Locate the cell with the specified text and output its (X, Y) center coordinate. 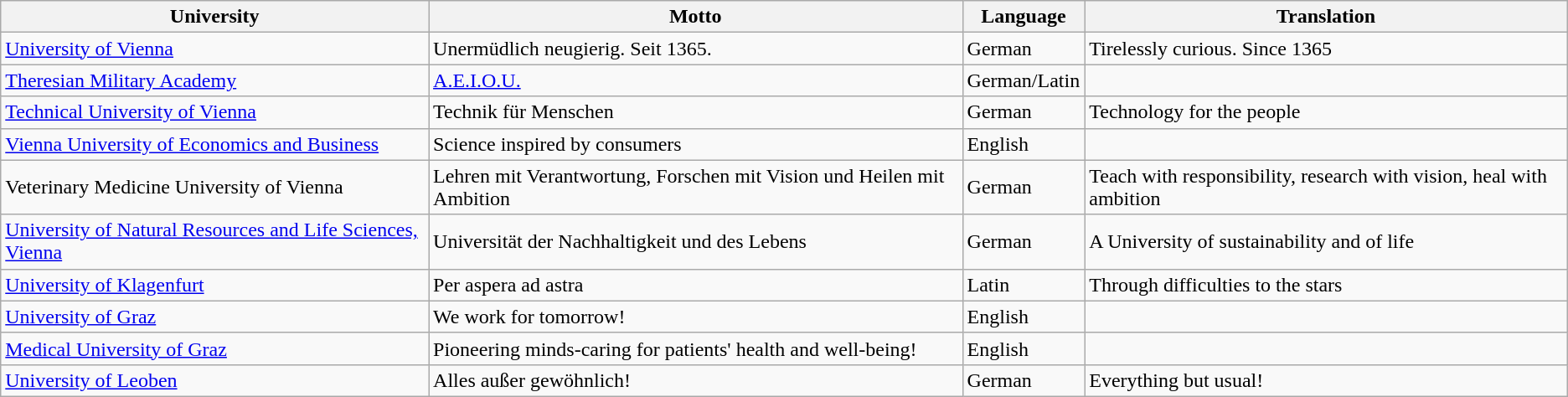
Veterinary Medicine University of Vienna (214, 188)
Everything but usual! (1327, 380)
Per aspera ad astra (696, 285)
Translation (1327, 17)
University of Klagenfurt (214, 285)
Pioneering minds-caring for patients' health and well-being! (696, 348)
Tirelessly curious. Since 1365 (1327, 49)
Technical University of Vienna (214, 112)
Latin (1024, 285)
Unermüdlich neugierig. Seit 1365. (696, 49)
A.E.I.O.U. (696, 80)
Through difficulties to the stars (1327, 285)
Universität der Nachhaltigkeit und des Lebens (696, 241)
University of Graz (214, 317)
A University of sustainability and of life (1327, 241)
University (214, 17)
Technik für Menschen (696, 112)
Science inspired by consumers (696, 144)
Alles außer gewöhnlich! (696, 380)
Language (1024, 17)
We work for tomorrow! (696, 317)
University of Vienna (214, 49)
Teach with responsibility, research with vision, heal with ambition (1327, 188)
University of Natural Resources and Life Sciences, Vienna (214, 241)
German/Latin (1024, 80)
Medical University of Graz (214, 348)
Vienna University of Economics and Business (214, 144)
Technology for the people (1327, 112)
Theresian Military Academy (214, 80)
University of Leoben (214, 380)
Lehren mit Verantwortung, Forschen mit Vision und Heilen mit Ambition (696, 188)
Motto (696, 17)
